Locate the cell with the specified text and output its (x, y) center coordinate. 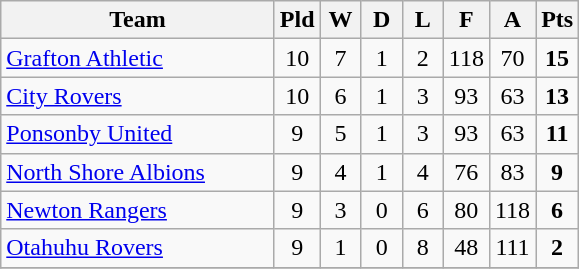
5 (340, 134)
76 (466, 172)
F (466, 20)
City Rovers (138, 96)
13 (558, 96)
7 (340, 58)
70 (512, 58)
Newton Rangers (138, 210)
Pld (297, 20)
Team (138, 20)
83 (512, 172)
North Shore Albions (138, 172)
48 (466, 248)
Otahuhu Rovers (138, 248)
A (512, 20)
Pts (558, 20)
Grafton Athletic (138, 58)
15 (558, 58)
Ponsonby United (138, 134)
8 (422, 248)
111 (512, 248)
W (340, 20)
D (382, 20)
11 (558, 134)
L (422, 20)
80 (466, 210)
